Pinpoint the cell where the given text exists, returning its (x, y) midpoint coordinate. 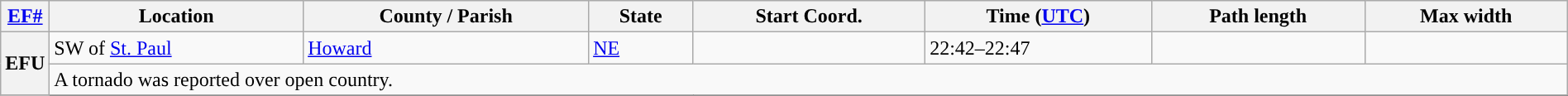
Start Coord. (809, 17)
Path length (1258, 17)
A tornado was reported over open country. (809, 79)
Location (177, 17)
22:42–22:47 (1039, 48)
SW of St. Paul (177, 48)
Howard (447, 48)
EFU (25, 64)
State (641, 17)
EF# (25, 17)
County / Parish (447, 17)
Max width (1465, 17)
Time (UTC) (1039, 17)
NE (641, 48)
